Capture the cell that displays the provided text and extract its [x, y] central coordinate. 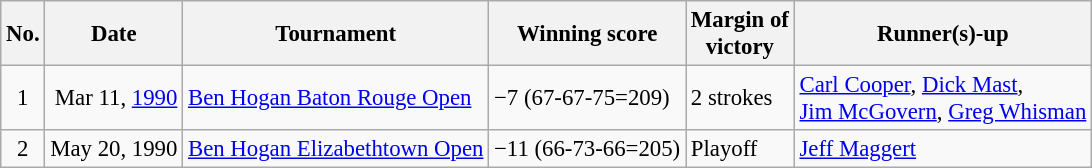
Mar 11, 1990 [114, 98]
2 [23, 149]
Ben Hogan Elizabethtown Open [336, 149]
Tournament [336, 34]
Ben Hogan Baton Rouge Open [336, 98]
Jeff Maggert [942, 149]
Date [114, 34]
2 strokes [740, 98]
Margin ofvictory [740, 34]
No. [23, 34]
May 20, 1990 [114, 149]
−7 (67-67-75=209) [588, 98]
Winning score [588, 34]
Runner(s)-up [942, 34]
Playoff [740, 149]
1 [23, 98]
−11 (66-73-66=205) [588, 149]
Carl Cooper, Dick Mast, Jim McGovern, Greg Whisman [942, 98]
